Output the (X, Y) coordinate of the center of the cell containing the given text.  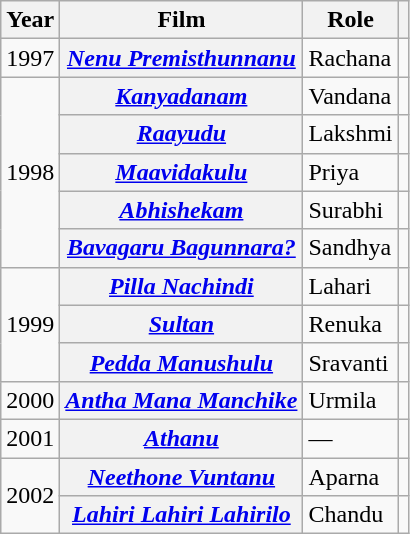
Pilla Nachindi (182, 286)
1998 (30, 172)
Pedda Manushulu (182, 362)
Bavagaru Bagunnara? (182, 248)
Nenu Premisthunnanu (182, 58)
2001 (30, 438)
Surabhi (350, 210)
Raayudu (182, 134)
2002 (30, 496)
Chandu (350, 515)
Neethone Vuntanu (182, 477)
Sandhya (350, 248)
1999 (30, 324)
Urmila (350, 400)
Lahari (350, 286)
— (350, 438)
Abhishekam (182, 210)
Film (182, 20)
Year (30, 20)
Lakshmi (350, 134)
1997 (30, 58)
Rachana (350, 58)
Kanyadanam (182, 96)
Role (350, 20)
Aparna (350, 477)
Antha Mana Manchike (182, 400)
Renuka (350, 324)
Sultan (182, 324)
Athanu (182, 438)
2000 (30, 400)
Lahiri Lahiri Lahirilo (182, 515)
Maavidakulu (182, 172)
Vandana (350, 96)
Priya (350, 172)
Sravanti (350, 362)
